Determine the [X, Y] coordinate at the center of the cell enclosing the given text.  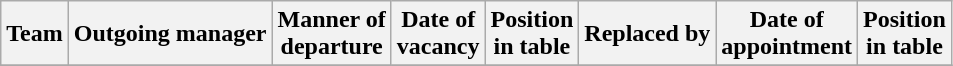
Replaced by [648, 34]
Team [35, 34]
Outgoing manager [170, 34]
Date ofappointment [787, 34]
Date ofvacancy [438, 34]
Manner ofdeparture [332, 34]
